Identify which cell holds the provided text, then report its [X, Y] central coordinate. 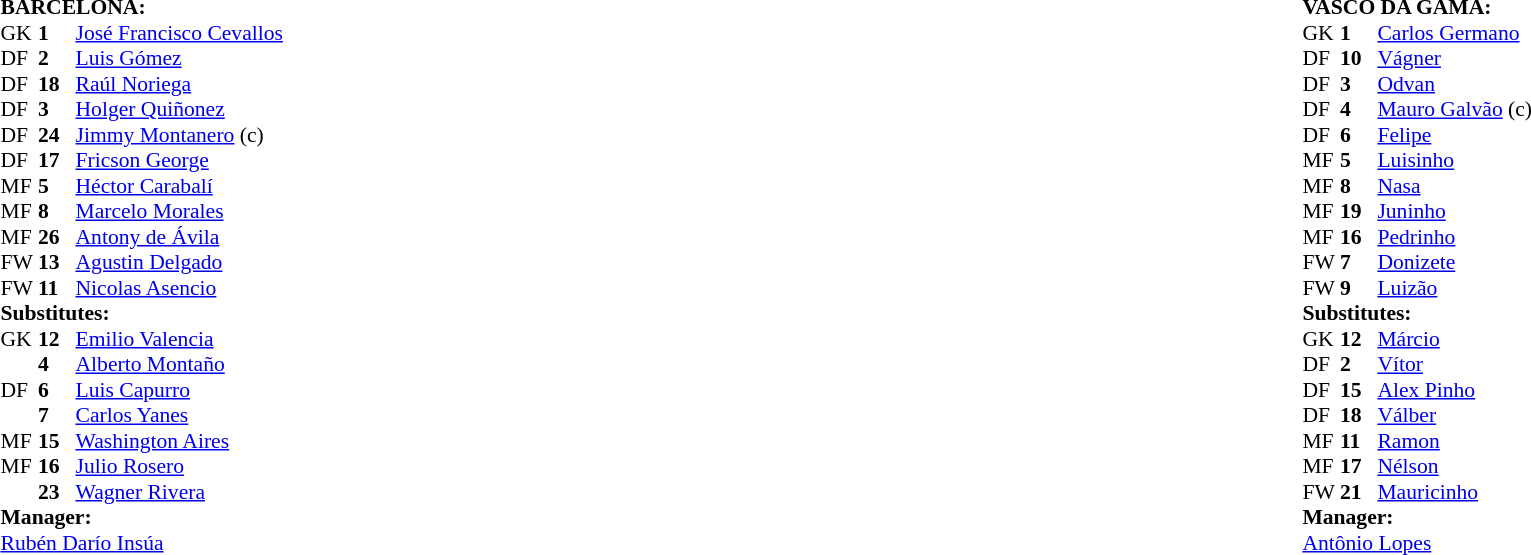
Alberto Montaño [180, 365]
9 [1359, 288]
Héctor Carabalí [180, 186]
Agustin Delgado [180, 263]
Substitutes: [141, 313]
Nicolas Asencio [180, 288]
Holger Quiñonez [180, 109]
19 [1359, 211]
Wagner Rivera [180, 492]
24 [57, 135]
Antony de Ávila [180, 237]
21 [1359, 492]
Carlos Yanes [180, 415]
26 [57, 237]
Washington Aires [180, 441]
Emilio Valencia [180, 339]
10 [1359, 59]
Jimmy Montanero (c) [180, 135]
Manager: [141, 517]
13 [57, 263]
Raúl Noriega [180, 84]
Luis Gómez [180, 59]
Luis Capurro [180, 390]
José Francisco Cevallos [180, 33]
Marcelo Morales [180, 211]
Julio Rosero [180, 467]
23 [57, 492]
Fricson George [180, 161]
